Return the (x, y) coordinate for the center point of the cell that contains the specified text.  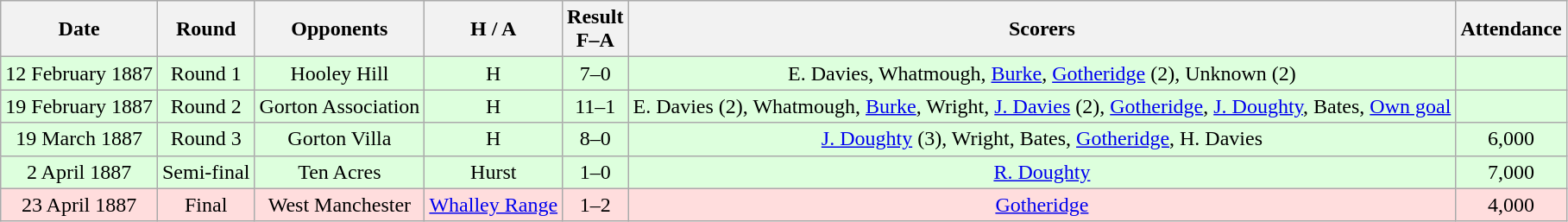
E. Davies, Whatmough, Burke, Gotheridge (2), Unknown (2) (1042, 73)
Opponents (340, 29)
19 March 1887 (79, 139)
Round 2 (205, 106)
Ten Acres (340, 172)
Gorton Villa (340, 139)
Date (79, 29)
Scorers (1042, 29)
2 April 1887 (79, 172)
H / A (494, 29)
7,000 (1511, 172)
Round 3 (205, 139)
E. Davies (2), Whatmough, Burke, Wright, J. Davies (2), Gotheridge, J. Doughty, Bates, Own goal (1042, 106)
Semi-final (205, 172)
Hurst (494, 172)
Hooley Hill (340, 73)
Gotheridge (1042, 205)
R. Doughty (1042, 172)
7–0 (595, 73)
23 April 1887 (79, 205)
Final (205, 205)
8–0 (595, 139)
Round 1 (205, 73)
Attendance (1511, 29)
6,000 (1511, 139)
Whalley Range (494, 205)
1–2 (595, 205)
4,000 (1511, 205)
11–1 (595, 106)
12 February 1887 (79, 73)
J. Doughty (3), Wright, Bates, Gotheridge, H. Davies (1042, 139)
West Manchester (340, 205)
19 February 1887 (79, 106)
1–0 (595, 172)
Gorton Association (340, 106)
Round (205, 29)
ResultF–A (595, 29)
